Find where the given text appears and provide that cell's center as (x, y) coordinate. 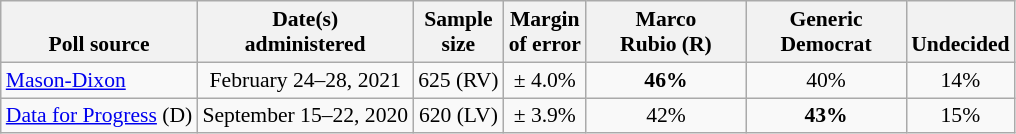
Date(s)administered (305, 32)
GenericDemocrat (826, 32)
14% (960, 80)
Marginof error (545, 32)
46% (666, 80)
± 3.9% (545, 116)
February 24–28, 2021 (305, 80)
September 15–22, 2020 (305, 116)
40% (826, 80)
42% (666, 116)
± 4.0% (545, 80)
620 (LV) (458, 116)
15% (960, 116)
Samplesize (458, 32)
Data for Progress (D) (100, 116)
43% (826, 116)
Undecided (960, 32)
Mason-Dixon (100, 80)
MarcoRubio (R) (666, 32)
625 (RV) (458, 80)
Poll source (100, 32)
